Find where the given text appears and provide that cell's center as (x, y) coordinate. 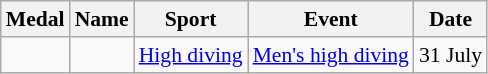
Name (102, 19)
Date (450, 19)
31 July (450, 55)
Event (331, 19)
Medal (36, 19)
Sport (191, 19)
High diving (191, 55)
Men's high diving (331, 55)
